Output the [X, Y] coordinate of the center of the cell containing the given text.  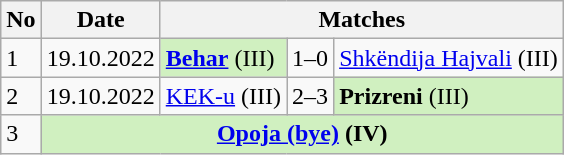
2 [21, 96]
1–0 [310, 58]
2–3 [310, 96]
Date [100, 20]
Matches [362, 20]
KEK-u (III) [223, 96]
Shkëndija Hajvali (III) [449, 58]
Behar (III) [223, 58]
1 [21, 58]
3 [21, 134]
Prizreni (III) [449, 96]
Opoja (bye) (IV) [302, 134]
No [21, 20]
